Return [x, y] of the center of cell containing provided text 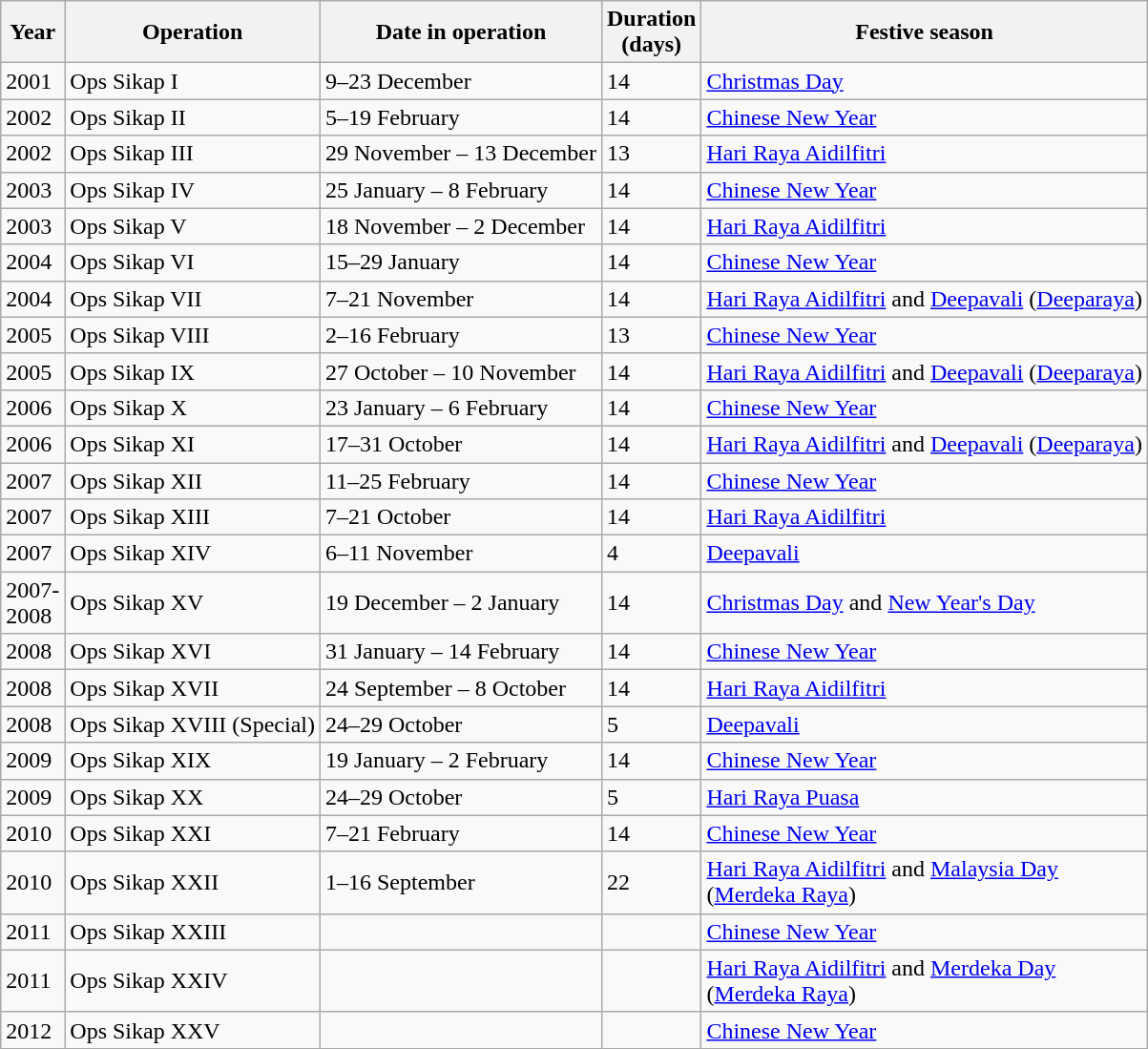
5–19 February [460, 117]
Christmas Day and New Year's Day [925, 603]
18 November – 2 December [460, 226]
Operation [193, 32]
Festive season [925, 32]
Ops Sikap XII [193, 480]
31 January – 14 February [460, 652]
Ops Sikap XIX [193, 761]
Ops Sikap XVII [193, 688]
19 January – 2 February [460, 761]
Ops Sikap VIII [193, 335]
Ops Sikap VI [193, 262]
2012 [32, 1030]
Ops Sikap II [193, 117]
Ops Sikap I [193, 81]
Ops Sikap XXI [193, 833]
15–29 January [460, 262]
Ops Sikap XX [193, 797]
Ops Sikap XXIV [193, 981]
Ops Sikap XI [193, 444]
Date in operation [460, 32]
19 December – 2 January [460, 603]
Duration(days) [651, 32]
Ops Sikap IV [193, 190]
9–23 December [460, 81]
Hari Raya Aidilfitri and Merdeka Day(Merdeka Raya) [925, 981]
Year [32, 32]
Hari Raya Puasa [925, 797]
Ops Sikap IX [193, 371]
17–31 October [460, 444]
29 November – 13 December [460, 154]
7–21 October [460, 517]
Ops Sikap V [193, 226]
Ops Sikap XIII [193, 517]
Ops Sikap XVI [193, 652]
24 September – 8 October [460, 688]
2–16 February [460, 335]
7–21 November [460, 299]
7–21 February [460, 833]
Ops Sikap XV [193, 603]
Ops Sikap III [193, 154]
Ops Sikap VII [193, 299]
6–11 November [460, 554]
11–25 February [460, 480]
Ops Sikap XIV [193, 554]
22 [651, 882]
2001 [32, 81]
23 January – 6 February [460, 408]
2007-2008 [32, 603]
Ops Sikap XVIII (Special) [193, 724]
Christmas Day [925, 81]
Ops Sikap XXIII [193, 932]
Hari Raya Aidilfitri and Malaysia Day(Merdeka Raya) [925, 882]
Ops Sikap XXV [193, 1030]
27 October – 10 November [460, 371]
25 January – 8 February [460, 190]
Ops Sikap X [193, 408]
4 [651, 554]
Ops Sikap XXII [193, 882]
1–16 September [460, 882]
